For the text-containing cell, return its midpoint in [x, y] coordinate format. 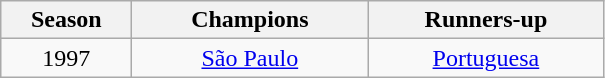
Portuguesa [486, 58]
Season [66, 20]
Champions [250, 20]
Runners-up [486, 20]
1997 [66, 58]
São Paulo [250, 58]
